Locate the cell with the specified text and output its (x, y) center coordinate. 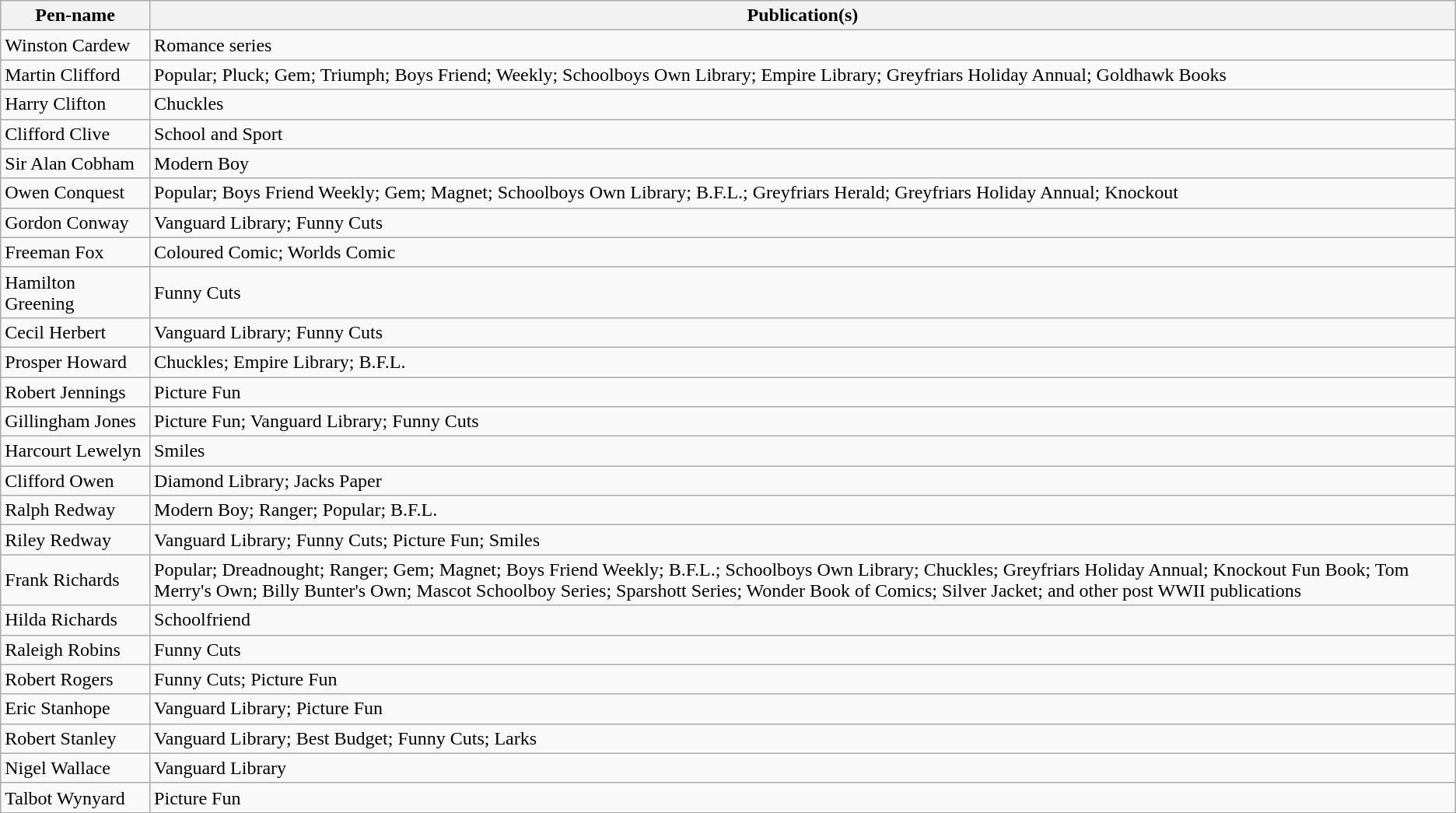
Diamond Library; Jacks Paper (803, 481)
Gillingham Jones (75, 422)
Vanguard Library; Funny Cuts; Picture Fun; Smiles (803, 540)
Harcourt Lewelyn (75, 451)
Funny Cuts; Picture Fun (803, 679)
Robert Rogers (75, 679)
Hamilton Greening (75, 293)
Owen Conquest (75, 193)
Coloured Comic; Worlds Comic (803, 252)
Freeman Fox (75, 252)
Sir Alan Cobham (75, 163)
Modern Boy (803, 163)
Martin Clifford (75, 75)
Vanguard Library; Picture Fun (803, 709)
Popular; Boys Friend Weekly; Gem; Magnet; Schoolboys Own Library; B.F.L.; Greyfriars Herald; Greyfriars Holiday Annual; Knockout (803, 193)
Ralph Redway (75, 510)
Schoolfriend (803, 620)
Raleigh Robins (75, 650)
Vanguard Library (803, 768)
School and Sport (803, 134)
Cecil Herbert (75, 332)
Modern Boy; Ranger; Popular; B.F.L. (803, 510)
Nigel Wallace (75, 768)
Prosper Howard (75, 362)
Hilda Richards (75, 620)
Winston Cardew (75, 45)
Romance series (803, 45)
Robert Jennings (75, 391)
Gordon Conway (75, 223)
Clifford Owen (75, 481)
Pen-name (75, 16)
Harry Clifton (75, 104)
Robert Stanley (75, 738)
Riley Redway (75, 540)
Popular; Pluck; Gem; Triumph; Boys Friend; Weekly; Schoolboys Own Library; Empire Library; Greyfriars Holiday Annual; Goldhawk Books (803, 75)
Talbot Wynyard (75, 797)
Picture Fun; Vanguard Library; Funny Cuts (803, 422)
Eric Stanhope (75, 709)
Clifford Clive (75, 134)
Vanguard Library; Best Budget; Funny Cuts; Larks (803, 738)
Publication(s) (803, 16)
Smiles (803, 451)
Frank Richards (75, 580)
Chuckles (803, 104)
Chuckles; Empire Library; B.F.L. (803, 362)
